Capture the cell that displays the provided text and extract its (x, y) central coordinate. 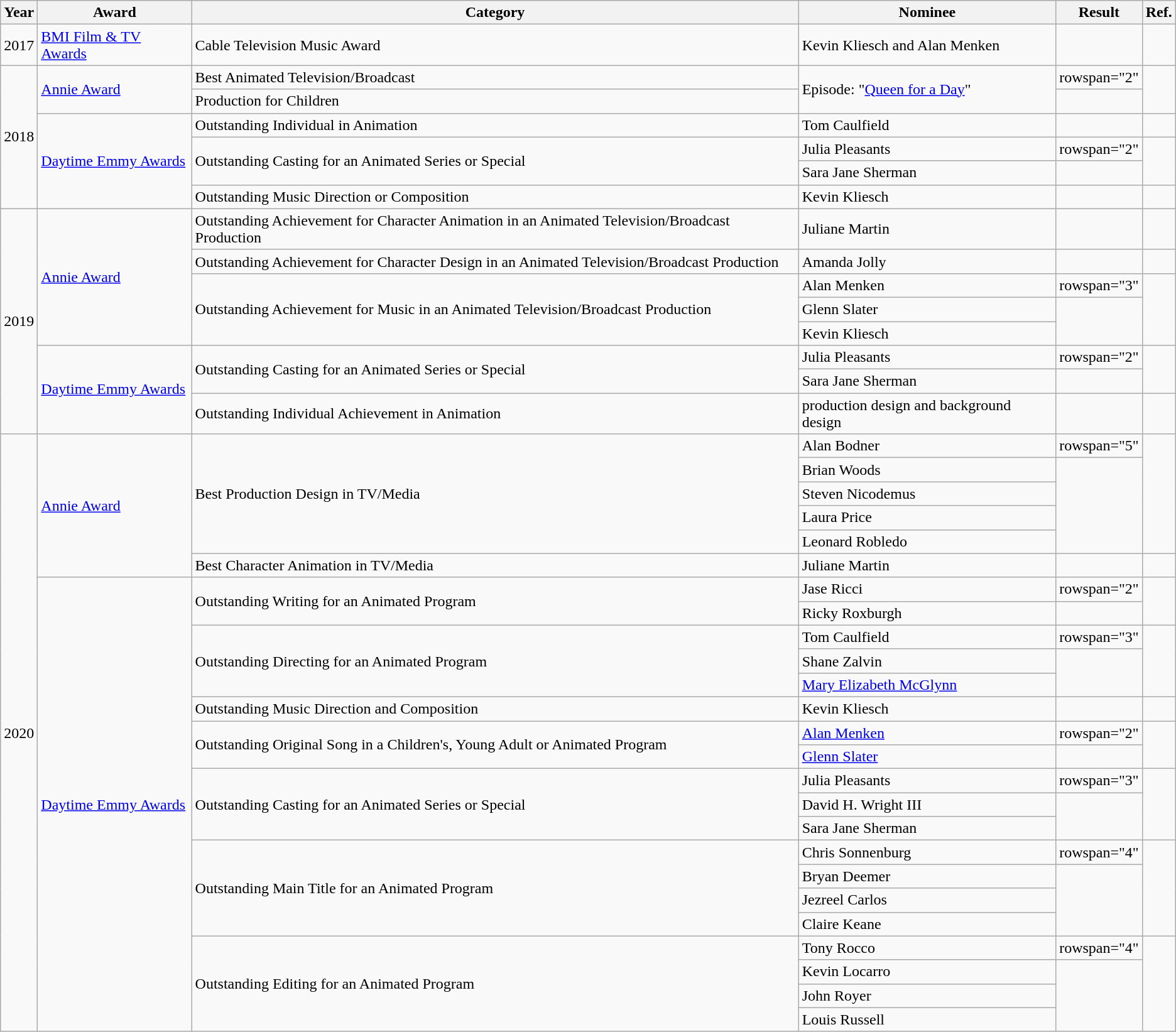
Jezreel Carlos (927, 900)
Tony Rocco (927, 948)
John Royer (927, 996)
Leonard Robledo (927, 541)
Amanda Jolly (927, 261)
Chris Sonnenburg (927, 852)
Best Character Animation in TV/Media (495, 565)
Outstanding Main Title for an Animated Program (495, 888)
Steven Nicodemus (927, 494)
Episode: "Queen for a Day" (927, 89)
Outstanding Music Direction or Composition (495, 197)
Louis Russell (927, 1019)
Mary Elizabeth McGlynn (927, 685)
Cable Television Music Award (495, 45)
Outstanding Achievement for Character Design in an Animated Television/Broadcast Production (495, 261)
Claire Keane (927, 924)
Outstanding Achievement for Music in an Animated Television/Broadcast Production (495, 309)
production design and background design (927, 413)
Nominee (927, 13)
Year (19, 13)
Kevin Locarro (927, 972)
Laura Price (927, 518)
Kevin Kliesch and Alan Menken (927, 45)
Brian Woods (927, 470)
Outstanding Achievement for Character Animation in an Animated Television/Broadcast Production (495, 229)
Best Animated Television/Broadcast (495, 77)
rowspan="5" (1099, 446)
Outstanding Individual Achievement in Animation (495, 413)
Shane Zalvin (927, 661)
Outstanding Directing for an Animated Program (495, 661)
Result (1099, 13)
2019 (19, 321)
Outstanding Music Direction and Composition (495, 709)
Outstanding Individual in Animation (495, 125)
BMI Film & TV Awards (114, 45)
Award (114, 13)
Best Production Design in TV/Media (495, 494)
Bryan Deemer (927, 876)
Alan Bodner (927, 446)
2018 (19, 137)
Outstanding Original Song in a Children's, Young Adult or Animated Program (495, 745)
2017 (19, 45)
Ricky Roxburgh (927, 613)
Ref. (1158, 13)
Category (495, 13)
Production for Children (495, 101)
Jase Ricci (927, 589)
Outstanding Writing for an Animated Program (495, 601)
David H. Wright III (927, 805)
2020 (19, 733)
Outstanding Editing for an Animated Program (495, 984)
